Return (x, y) of the center of cell containing provided text 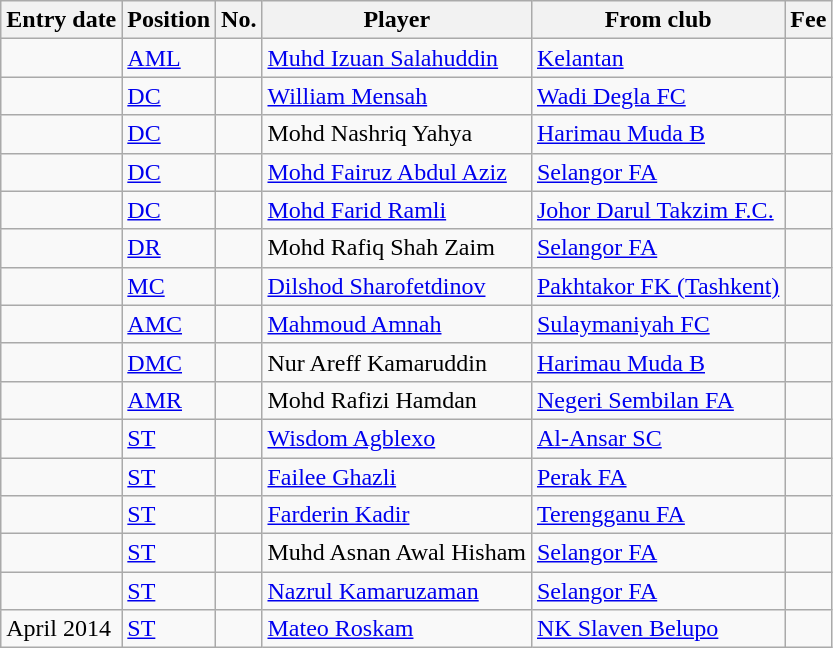
From club (658, 20)
Kelantan (658, 58)
Mohd Fairuz Abdul Aziz (397, 172)
Sulaymaniyah FC (658, 324)
William Mensah (397, 96)
Nazrul Kamaruzaman (397, 591)
Al-Ansar SC (658, 438)
Failee Ghazli (397, 477)
Mateo Roskam (397, 629)
Wadi Degla FC (658, 96)
Mohd Farid Ramli (397, 210)
Terengganu FA (658, 515)
Muhd Asnan Awal Hisham (397, 553)
DMC (169, 362)
NK Slaven Belupo (658, 629)
DR (169, 248)
Wisdom Agblexo (397, 438)
Perak FA (658, 477)
Mahmoud Amnah (397, 324)
Negeri Sembilan FA (658, 400)
Fee (808, 20)
Position (169, 20)
Pakhtakor FK (Tashkent) (658, 286)
Farderin Kadir (397, 515)
Player (397, 20)
Mohd Nashriq Yahya (397, 134)
Muhd Izuan Salahuddin (397, 58)
Mohd Rafiq Shah Zaim (397, 248)
AMC (169, 324)
Mohd Rafizi Hamdan (397, 400)
AML (169, 58)
MC (169, 286)
No. (239, 20)
Entry date (62, 20)
AMR (169, 400)
Nur Areff Kamaruddin (397, 362)
Johor Darul Takzim F.C. (658, 210)
April 2014 (62, 629)
Dilshod Sharofetdinov (397, 286)
